Locate the cell with the specified text and output its [X, Y] center coordinate. 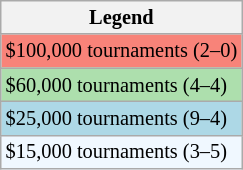
$100,000 tournaments (2–0) [122, 51]
$25,000 tournaments (9–4) [122, 118]
$15,000 tournaments (3–5) [122, 152]
Legend [122, 17]
$60,000 tournaments (4–4) [122, 85]
